From the cell containing the given text, extract its center point as [X, Y] coordinate. 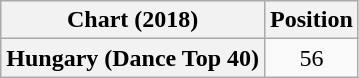
Chart (2018) [133, 20]
Position [312, 20]
Hungary (Dance Top 40) [133, 58]
56 [312, 58]
